Locate the cell with the specified text and output its (x, y) center coordinate. 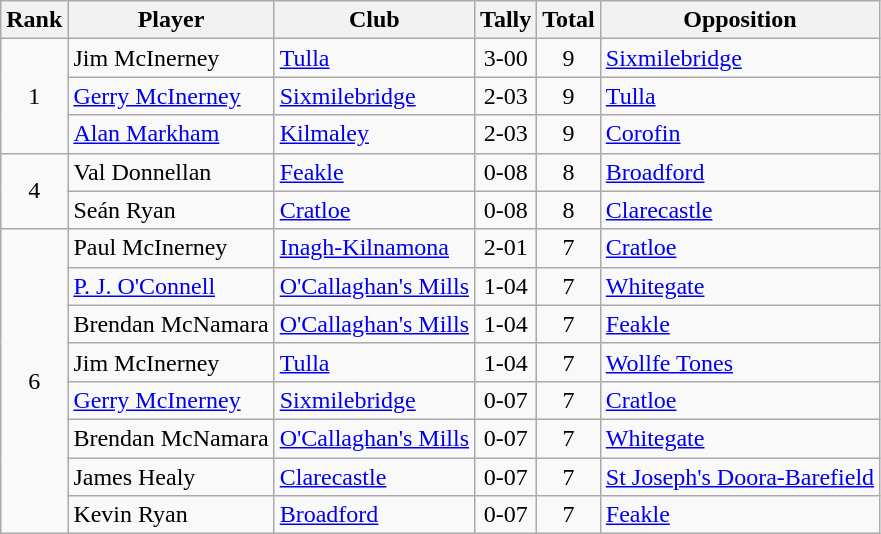
James Healy (171, 477)
Opposition (740, 20)
Total (569, 20)
Seán Ryan (171, 210)
Corofin (740, 134)
Tally (506, 20)
Val Donnellan (171, 172)
Rank (34, 20)
Club (374, 20)
Alan Markham (171, 134)
6 (34, 381)
Kilmaley (374, 134)
Inagh-Kilnamona (374, 248)
St Joseph's Doora-Barefield (740, 477)
1 (34, 96)
2-01 (506, 248)
Wollfe Tones (740, 362)
Paul McInerney (171, 248)
Player (171, 20)
4 (34, 191)
P. J. O'Connell (171, 286)
3-00 (506, 58)
Kevin Ryan (171, 515)
